Capture the cell that displays the provided text and extract its [X, Y] central coordinate. 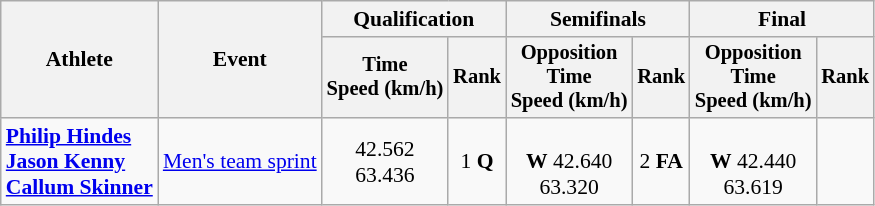
2 FA [661, 162]
Philip HindesJason KennyCallum Skinner [80, 162]
Final [782, 19]
Athlete [80, 60]
42.562 63.436 [386, 162]
TimeSpeed (km/h) [386, 78]
Qualification [414, 19]
Semifinals [598, 19]
1 Q [477, 162]
Men's team sprint [240, 162]
W 42.64063.320 [570, 162]
W 42.440 63.619 [754, 162]
Event [240, 60]
